Determine the [x, y] coordinate at the center of the cell enclosing the given text.  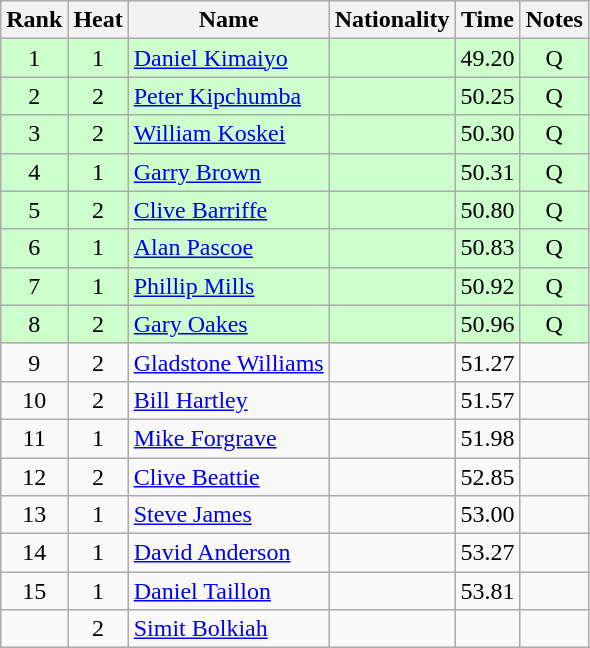
51.27 [488, 362]
Daniel Kimaiyo [228, 58]
Gary Oakes [228, 324]
50.92 [488, 286]
Peter Kipchumba [228, 96]
6 [34, 248]
15 [34, 591]
11 [34, 438]
10 [34, 400]
13 [34, 515]
Garry Brown [228, 172]
Time [488, 20]
Simit Bolkiah [228, 629]
14 [34, 553]
50.25 [488, 96]
50.31 [488, 172]
Daniel Taillon [228, 591]
Notes [554, 20]
Phillip Mills [228, 286]
David Anderson [228, 553]
Clive Barriffe [228, 210]
50.83 [488, 248]
50.96 [488, 324]
Mike Forgrave [228, 438]
52.85 [488, 477]
4 [34, 172]
50.30 [488, 134]
8 [34, 324]
5 [34, 210]
Rank [34, 20]
Clive Beattie [228, 477]
51.57 [488, 400]
53.27 [488, 553]
Steve James [228, 515]
50.80 [488, 210]
Heat [98, 20]
Alan Pascoe [228, 248]
Nationality [392, 20]
12 [34, 477]
Bill Hartley [228, 400]
Gladstone Williams [228, 362]
Name [228, 20]
9 [34, 362]
53.00 [488, 515]
7 [34, 286]
William Koskei [228, 134]
49.20 [488, 58]
51.98 [488, 438]
53.81 [488, 591]
3 [34, 134]
